Search for the cell housing the specified text and yield its [x, y] center coordinate. 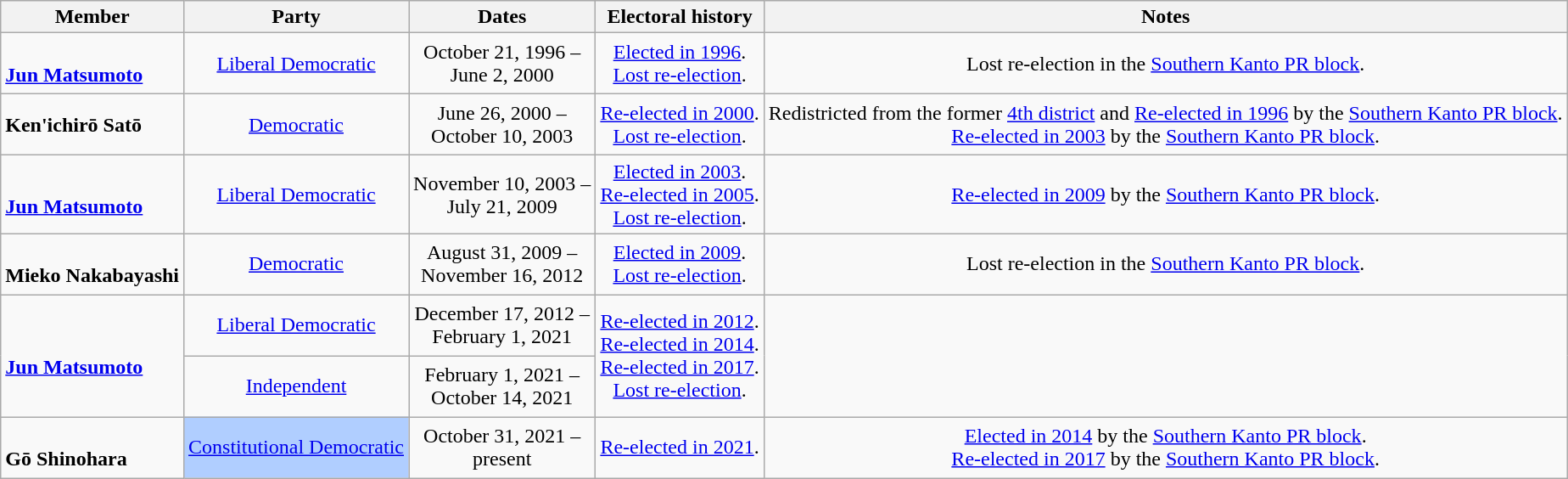
Constitutional Democratic [297, 448]
June 26, 2000 –October 10, 2003 [502, 125]
Mieko Nakabayashi [92, 264]
Elected in 2003.Re-elected in 2005.Lost re-election. [680, 194]
Dates [502, 17]
Re-elected in 2012.Re-elected in 2014.Re-elected in 2017.Lost re-election. [680, 356]
February 1, 2021 –October 14, 2021 [502, 386]
Elected in 1996.Lost re-election. [680, 64]
Member [92, 17]
Independent [297, 386]
Re-elected in 2021. [680, 448]
Elected in 2014 by the Southern Kanto PR block.Re-elected in 2017 by the Southern Kanto PR block. [1166, 448]
Party [297, 17]
Re-elected in 2000.Lost re-election. [680, 125]
Elected in 2009.Lost re-election. [680, 264]
August 31, 2009 –November 16, 2012 [502, 264]
December 17, 2012 –February 1, 2021 [502, 325]
Redistricted from the former 4th district and Re-elected in 1996 by the Southern Kanto PR block.Re-elected in 2003 by the Southern Kanto PR block. [1166, 125]
Electoral history [680, 17]
October 21, 1996 –June 2, 2000 [502, 64]
Ken'ichirō Satō [92, 125]
November 10, 2003 –July 21, 2009 [502, 194]
October 31, 2021 –present [502, 448]
Re-elected in 2009 by the Southern Kanto PR block. [1166, 194]
Notes [1166, 17]
Gō Shinohara [92, 448]
